For the text-containing cell, return its midpoint in [x, y] coordinate format. 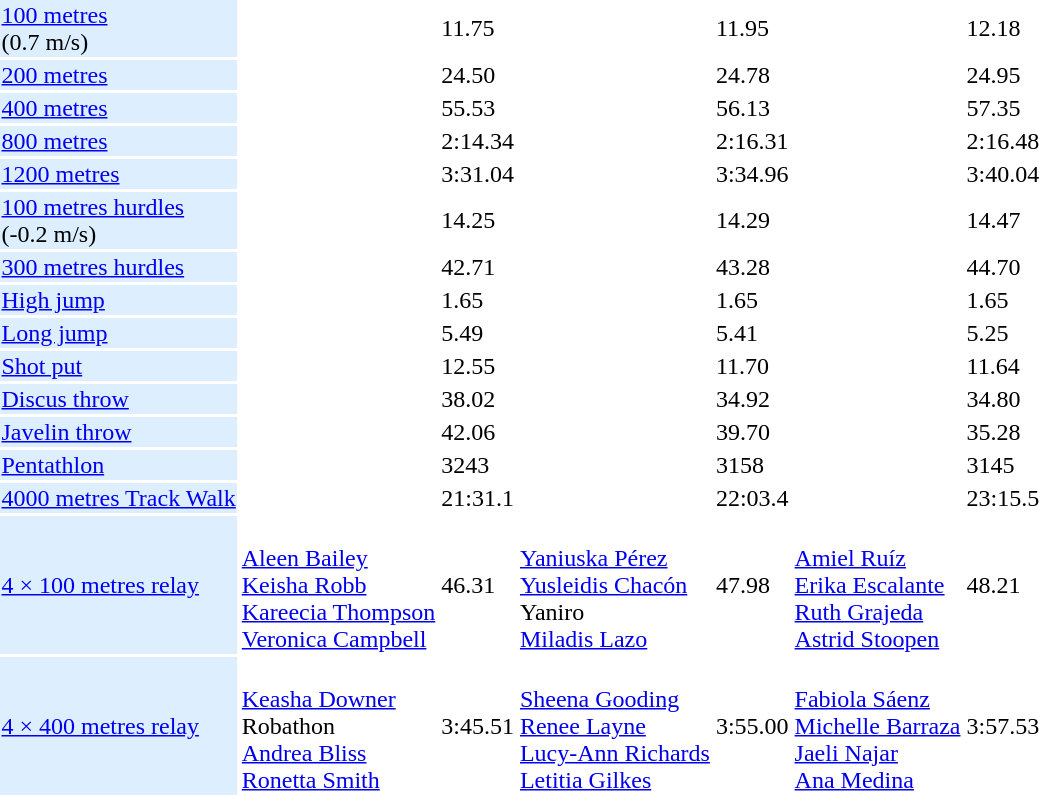
3158 [752, 465]
Yaniuska Pérez Yusleidis Chacón Yaniro Miladis Lazo [614, 585]
3:31.04 [478, 174]
24.78 [752, 75]
34.92 [752, 399]
42.06 [478, 432]
High jump [118, 300]
56.13 [752, 108]
11.70 [752, 366]
3243 [478, 465]
300 metres hurdles [118, 267]
3:34.96 [752, 174]
Pentathlon [118, 465]
Shot put [118, 366]
100 metres hurdles (-0.2 m/s) [118, 220]
4 × 400 metres relay [118, 726]
14.29 [752, 220]
400 metres [118, 108]
Aleen Bailey Keisha Robb Kareecia Thompson Veronica Campbell [338, 585]
11.95 [752, 28]
800 metres [118, 141]
3:45.51 [478, 726]
Sheena Gooding Renee Layne Lucy-Ann Richards Letitia Gilkes [614, 726]
4000 metres Track Walk [118, 498]
55.53 [478, 108]
11.75 [478, 28]
Javelin throw [118, 432]
100 metres (0.7 m/s) [118, 28]
3:55.00 [752, 726]
Keasha Downer Robathon Andrea Bliss Ronetta Smith [338, 726]
24.50 [478, 75]
38.02 [478, 399]
Discus throw [118, 399]
Fabiola Sáenz Michelle Barraza Jaeli Najar Ana Medina [878, 726]
46.31 [478, 585]
12.55 [478, 366]
2:16.31 [752, 141]
1200 metres [118, 174]
Long jump [118, 333]
47.98 [752, 585]
Amiel Ruíz Erika Escalante Ruth Grajeda Astrid Stoopen [878, 585]
22:03.4 [752, 498]
2:14.34 [478, 141]
5.41 [752, 333]
42.71 [478, 267]
200 metres [118, 75]
5.49 [478, 333]
21:31.1 [478, 498]
4 × 100 metres relay [118, 585]
14.25 [478, 220]
43.28 [752, 267]
39.70 [752, 432]
